Extract the [x, y] coordinate from the center of the cell holding the provided text.  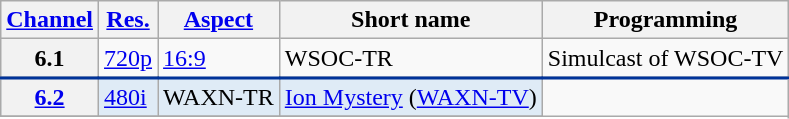
Simulcast of WSOC-TV [666, 58]
WAXN-TR [219, 98]
Channel [50, 20]
WSOC-TR [410, 58]
Programming [666, 20]
480i [128, 98]
16:9 [219, 58]
Aspect [219, 20]
720p [128, 58]
6.2 [50, 98]
Ion Mystery (WAXN-TV) [410, 98]
Short name [410, 20]
6.1 [50, 58]
Res. [128, 20]
